Capture the cell that displays the provided text and extract its [X, Y] central coordinate. 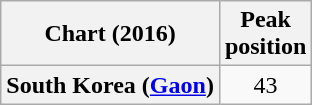
Peakposition [265, 34]
43 [265, 85]
Chart (2016) [110, 34]
South Korea (Gaon) [110, 85]
